Find where the given text appears and provide that cell's center as (X, Y) coordinate. 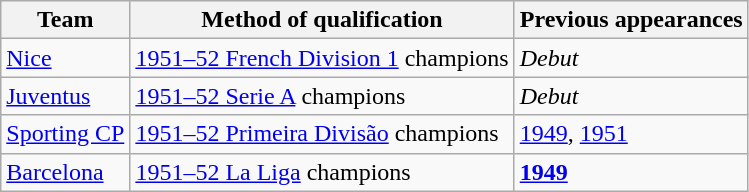
1949 (631, 172)
Previous appearances (631, 20)
Barcelona (66, 172)
Team (66, 20)
1951–52 Primeira Divisão champions (322, 134)
1951–52 French Division 1 champions (322, 58)
Nice (66, 58)
Sporting CP (66, 134)
Juventus (66, 96)
1951–52 Serie A champions (322, 96)
1949, 1951 (631, 134)
Method of qualification (322, 20)
1951–52 La Liga champions (322, 172)
